For the text-containing cell, return its midpoint in (x, y) coordinate format. 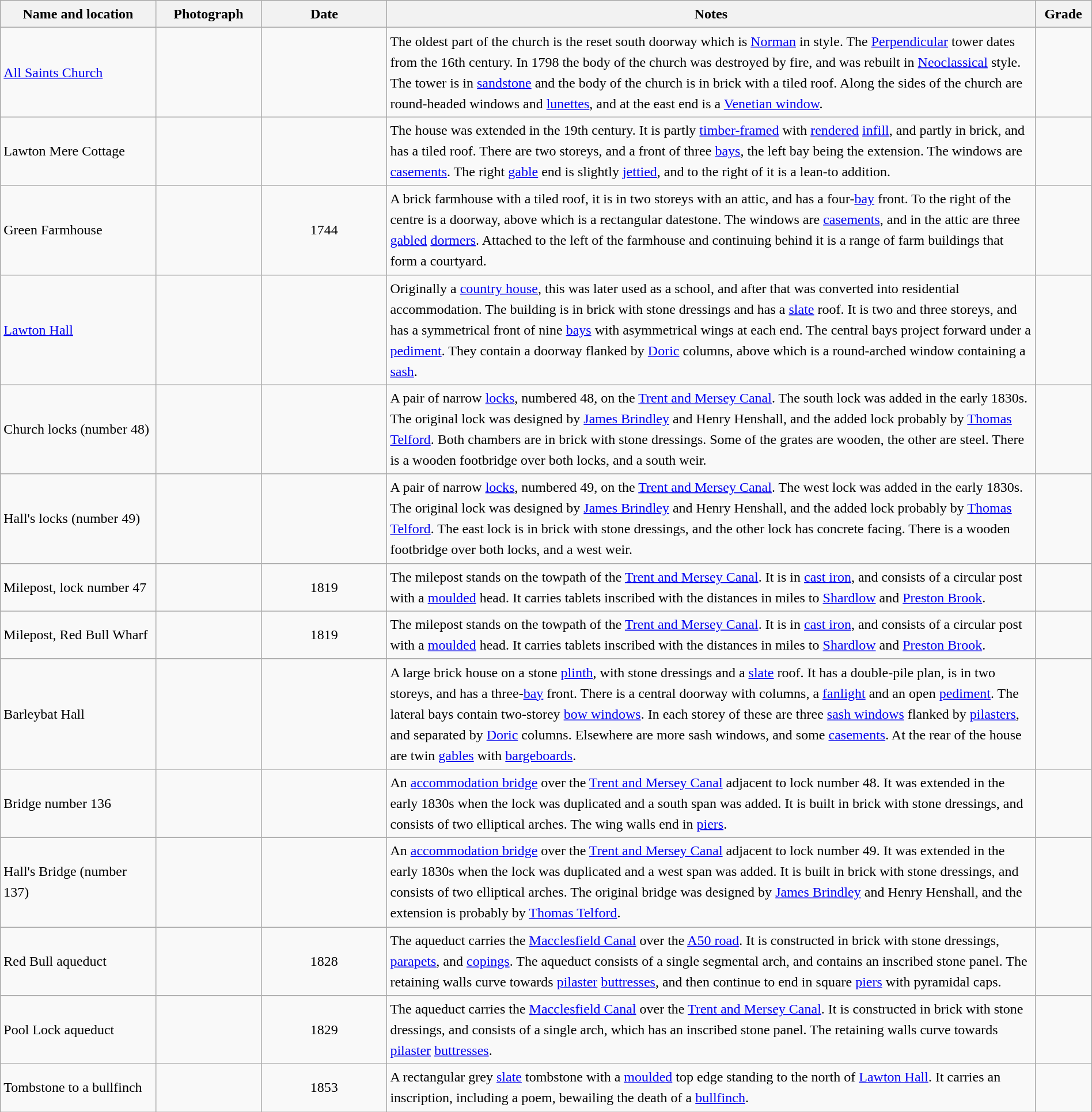
Grade (1063, 14)
Bridge number 136 (78, 803)
1829 (324, 1030)
Green Farmhouse (78, 230)
Church locks (number 48) (78, 430)
Milepost, lock number 47 (78, 587)
Notes (711, 14)
1744 (324, 230)
Milepost, Red Bull Wharf (78, 635)
Pool Lock aqueduct (78, 1030)
Hall's locks (number 49) (78, 518)
Lawton Hall (78, 329)
Hall's Bridge (number 137) (78, 882)
Photograph (208, 14)
1853 (324, 1088)
All Saints Church (78, 73)
Name and location (78, 14)
1828 (324, 962)
Red Bull aqueduct (78, 962)
Barleybat Hall (78, 714)
Lawton Mere Cottage (78, 151)
Tombstone to a bullfinch (78, 1088)
Date (324, 14)
